Scan for the cell matching the given text and deliver its (x, y) coordinate at center. 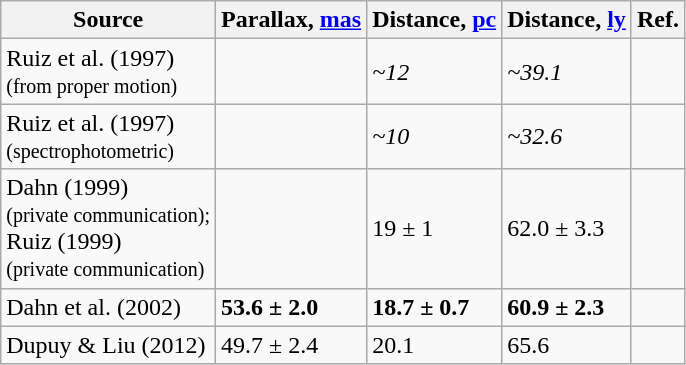
~39.1 (567, 72)
49.7 ± 2.4 (292, 345)
62.0 ± 3.3 (567, 228)
Dupuy & Liu (2012) (108, 345)
Source (108, 20)
19 ± 1 (434, 228)
60.9 ± 2.3 (567, 307)
Distance, ly (567, 20)
53.6 ± 2.0 (292, 307)
65.6 (567, 345)
Parallax, mas (292, 20)
Ruiz et al. (1997)(from proper motion) (108, 72)
18.7 ± 0.7 (434, 307)
20.1 (434, 345)
~10 (434, 136)
~32.6 (567, 136)
Ruiz et al. (1997)(spectrophotometric) (108, 136)
Ref. (658, 20)
Dahn et al. (2002) (108, 307)
Distance, pc (434, 20)
Dahn (1999)(private communication);Ruiz (1999)(private communication) (108, 228)
~12 (434, 72)
